Provide the [X, Y] coordinate of the cell's center where the given text is located.  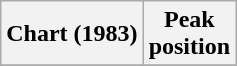
Chart (1983) [72, 34]
Peakposition [189, 34]
